Locate the cell with the specified text and output its [x, y] center coordinate. 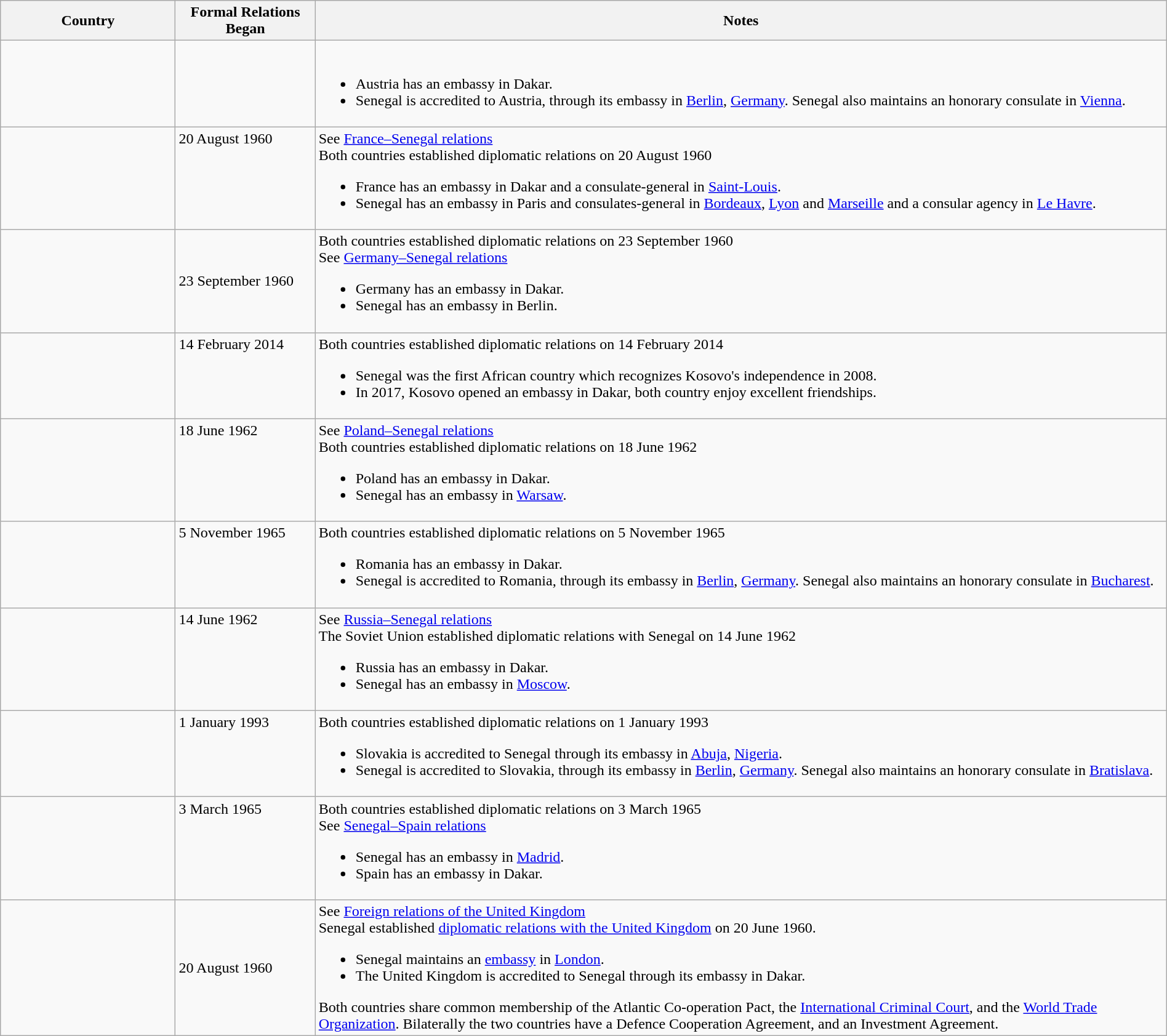
Country [88, 21]
14 June 1962 [245, 659]
14 February 2014 [245, 375]
Notes [741, 21]
3 March 1965 [245, 848]
Formal Relations Began [245, 21]
23 September 1960 [245, 281]
1 January 1993 [245, 753]
18 June 1962 [245, 470]
5 November 1965 [245, 564]
